Return the [X, Y] coordinate for the center point of the cell that contains the specified text.  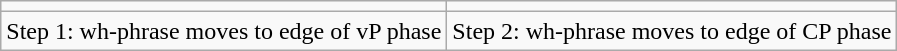
Step 1: wh-phrase moves to edge of vP phase [224, 31]
Step 2: wh-phrase moves to edge of CP phase [672, 31]
